Locate the cell with the specified text and output its [X, Y] center coordinate. 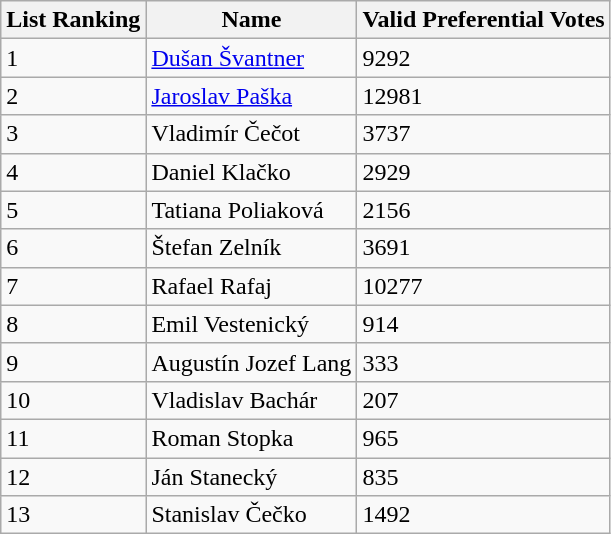
13 [74, 515]
Vladislav Bachár [252, 400]
2 [74, 96]
333 [484, 362]
1492 [484, 515]
Rafael Rafaj [252, 286]
8 [74, 324]
10277 [484, 286]
Emil Vestenický [252, 324]
7 [74, 286]
3 [74, 134]
Augustín Jozef Lang [252, 362]
1 [74, 58]
List Ranking [74, 20]
3737 [484, 134]
914 [484, 324]
3691 [484, 248]
12981 [484, 96]
12 [74, 477]
11 [74, 438]
Dušan Švantner [252, 58]
Štefan Zelník [252, 248]
9292 [484, 58]
965 [484, 438]
Tatiana Poliaková [252, 210]
5 [74, 210]
Vladimír Čečot [252, 134]
4 [74, 172]
Ján Stanecký [252, 477]
Jaroslav Paška [252, 96]
2156 [484, 210]
Name [252, 20]
Roman Stopka [252, 438]
Valid Preferential Votes [484, 20]
Stanislav Čečko [252, 515]
835 [484, 477]
207 [484, 400]
Daniel Klačko [252, 172]
2929 [484, 172]
9 [74, 362]
10 [74, 400]
6 [74, 248]
